Capture the cell that displays the provided text and extract its [X, Y] central coordinate. 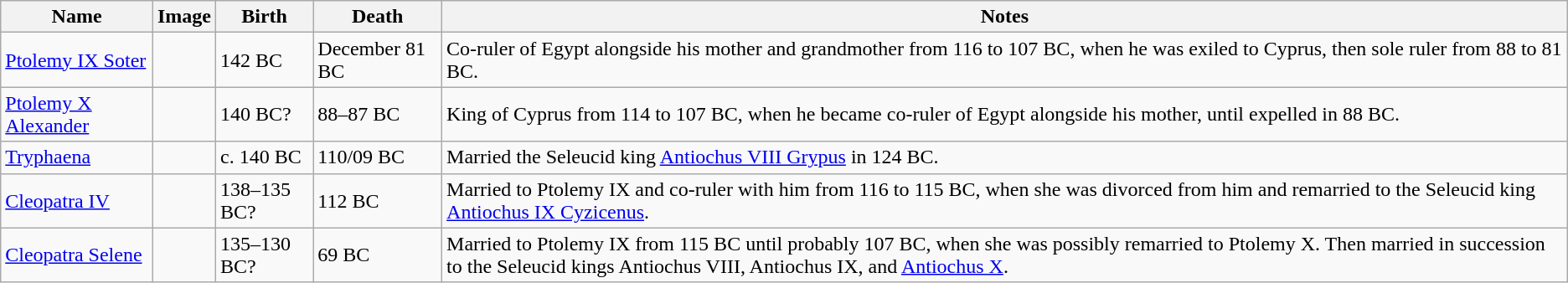
138–135 BC? [264, 201]
Ptolemy X Alexander [77, 114]
140 BC? [264, 114]
Ptolemy IX Soter [77, 60]
110/09 BC [378, 157]
69 BC [378, 255]
Cleopatra Selene [77, 255]
135–130 BC? [264, 255]
112 BC [378, 201]
Married the Seleucid king Antiochus VIII Grypus in 124 BC. [1005, 157]
December 81 BC [378, 60]
King of Cyprus from 114 to 107 BC, when he became co-ruler of Egypt alongside his mother, until expelled in 88 BC. [1005, 114]
Image [184, 17]
Cleopatra IV [77, 201]
Name [77, 17]
Notes [1005, 17]
Tryphaena [77, 157]
Birth [264, 17]
c. 140 BC [264, 157]
Co-ruler of Egypt alongside his mother and grandmother from 116 to 107 BC, when he was exiled to Cyprus, then sole ruler from 88 to 81 BC. [1005, 60]
88–87 BC [378, 114]
142 BC [264, 60]
Death [378, 17]
